Capture the cell that displays the provided text and extract its [x, y] central coordinate. 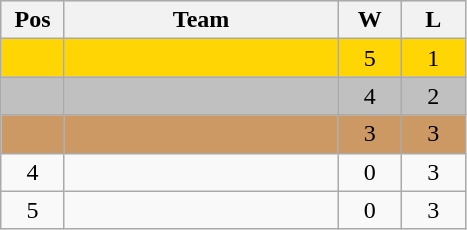
Pos [33, 20]
2 [433, 96]
L [433, 20]
1 [433, 58]
W [370, 20]
Team [201, 20]
